Provide the [X, Y] coordinate of the cell's center where the given text is located.  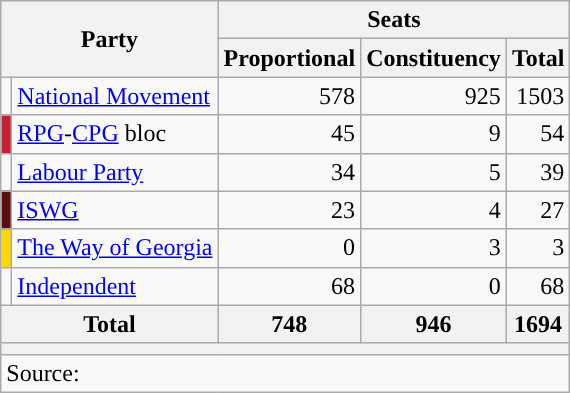
1503 [538, 96]
54 [538, 134]
Source: [286, 373]
Labour Party [115, 172]
578 [290, 96]
9 [434, 134]
ISWG [115, 210]
4 [434, 210]
27 [538, 210]
1694 [538, 324]
Party [110, 39]
23 [290, 210]
Proportional [290, 58]
National Movement [115, 96]
34 [290, 172]
946 [434, 324]
RPG-CPG bloc [115, 134]
Independent [115, 286]
Seats [394, 20]
45 [290, 134]
39 [538, 172]
748 [290, 324]
925 [434, 96]
5 [434, 172]
The Way of Georgia [115, 248]
Constituency [434, 58]
